Scan for the cell matching the given text and deliver its (X, Y) coordinate at center. 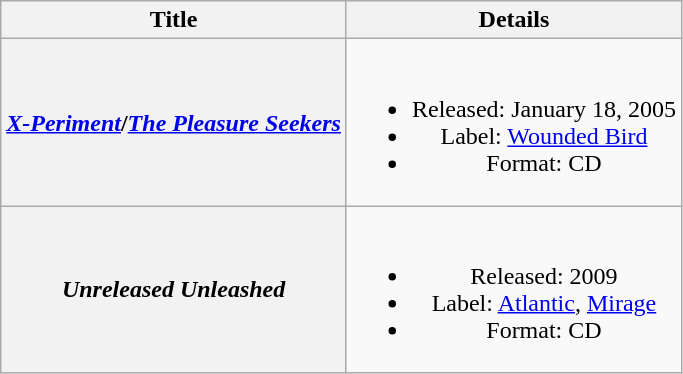
Unreleased Unleashed (174, 290)
Released: 2009Label: Atlantic, MirageFormat: CD (514, 290)
Released: January 18, 2005Label: Wounded BirdFormat: CD (514, 122)
Title (174, 20)
Details (514, 20)
X-Periment/The Pleasure Seekers (174, 122)
